Extract the (X, Y) coordinate from the center of the cell holding the provided text.  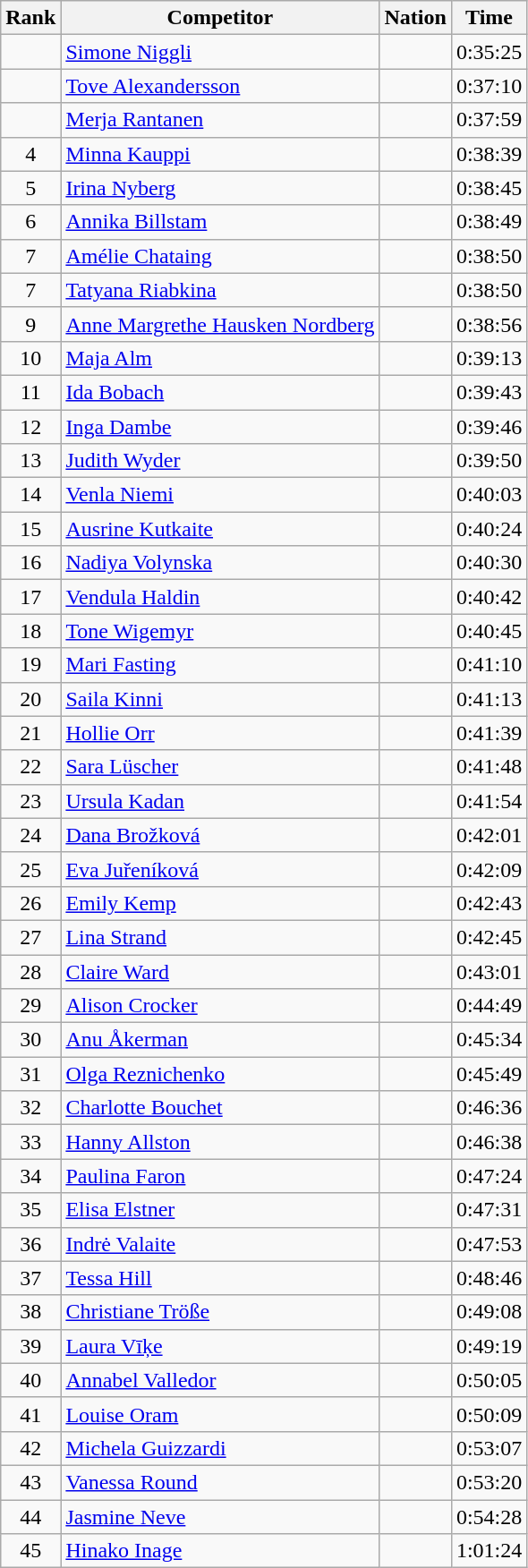
0:50:05 (489, 1380)
17 (30, 597)
18 (30, 631)
0:40:30 (489, 563)
0:37:10 (489, 86)
0:46:36 (489, 1108)
Annabel Valledor (220, 1380)
Simone Niggli (220, 52)
0:41:10 (489, 665)
1:01:24 (489, 1551)
38 (30, 1312)
Rank (30, 18)
Nadiya Volynska (220, 563)
Amélie Chataing (220, 256)
Alison Crocker (220, 1006)
Judith Wyder (220, 461)
Tove Alexandersson (220, 86)
27 (30, 937)
Sara Lüscher (220, 767)
Michela Guizzardi (220, 1448)
Minna Kauppi (220, 154)
0:40:24 (489, 529)
10 (30, 358)
Anu Åkerman (220, 1040)
40 (30, 1380)
24 (30, 835)
11 (30, 392)
0:46:38 (489, 1142)
45 (30, 1551)
0:48:46 (489, 1278)
39 (30, 1346)
0:40:45 (489, 631)
19 (30, 665)
0:42:45 (489, 937)
34 (30, 1176)
0:38:56 (489, 324)
Hollie Orr (220, 733)
35 (30, 1210)
0:41:48 (489, 767)
5 (30, 188)
14 (30, 495)
0:41:13 (489, 699)
Claire Ward (220, 971)
Maja Alm (220, 358)
Ausrine Kutkaite (220, 529)
Anne Margrethe Hausken Nordberg (220, 324)
Jasmine Neve (220, 1517)
Dana Brožková (220, 835)
16 (30, 563)
0:45:49 (489, 1074)
Lina Strand (220, 937)
0:42:43 (489, 903)
20 (30, 699)
0:39:43 (489, 392)
0:43:01 (489, 971)
Ida Bobach (220, 392)
Nation (415, 18)
Ursula Kadan (220, 801)
0:39:50 (489, 461)
Eva Juřeníková (220, 869)
28 (30, 971)
Tatyana Riabkina (220, 290)
0:45:34 (489, 1040)
0:38:39 (489, 154)
23 (30, 801)
31 (30, 1074)
0:53:20 (489, 1482)
0:41:54 (489, 801)
Merja Rantanen (220, 120)
Mari Fasting (220, 665)
Christiane Tröße (220, 1312)
22 (30, 767)
42 (30, 1448)
29 (30, 1006)
0:47:31 (489, 1210)
Venla Niemi (220, 495)
0:53:07 (489, 1448)
0:40:42 (489, 597)
44 (30, 1517)
21 (30, 733)
Saila Kinni (220, 699)
0:39:46 (489, 427)
0:38:45 (489, 188)
0:40:03 (489, 495)
13 (30, 461)
0:35:25 (489, 52)
Hanny Allston (220, 1142)
0:42:09 (489, 869)
Emily Kemp (220, 903)
Time (489, 18)
33 (30, 1142)
0:42:01 (489, 835)
26 (30, 903)
0:54:28 (489, 1517)
0:47:53 (489, 1244)
Hinako Inage (220, 1551)
Competitor (220, 18)
30 (30, 1040)
36 (30, 1244)
0:44:49 (489, 1006)
0:41:39 (489, 733)
Paulina Faron (220, 1176)
Inga Dambe (220, 427)
43 (30, 1482)
Louise Oram (220, 1414)
4 (30, 154)
0:47:24 (489, 1176)
Indrė Valaite (220, 1244)
Tone Wigemyr (220, 631)
37 (30, 1278)
Vendula Haldin (220, 597)
15 (30, 529)
9 (30, 324)
6 (30, 222)
12 (30, 427)
0:39:13 (489, 358)
Olga Reznichenko (220, 1074)
0:49:19 (489, 1346)
25 (30, 869)
Charlotte Bouchet (220, 1108)
Annika Billstam (220, 222)
32 (30, 1108)
Vanessa Round (220, 1482)
Tessa Hill (220, 1278)
Laura Vīķe (220, 1346)
Irina Nyberg (220, 188)
0:38:49 (489, 222)
Elisa Elstner (220, 1210)
0:49:08 (489, 1312)
0:37:59 (489, 120)
41 (30, 1414)
0:50:09 (489, 1414)
